For the text-containing cell, return its midpoint in [x, y] coordinate format. 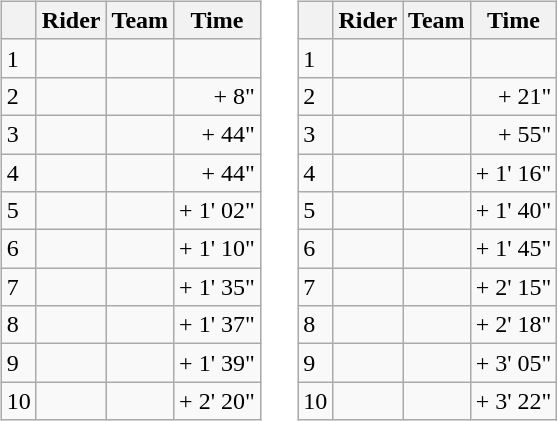
+ 1' 40" [514, 211]
+ 3' 05" [514, 363]
+ 1' 02" [218, 211]
+ 1' 35" [218, 287]
+ 8" [218, 96]
+ 3' 22" [514, 401]
+ 55" [514, 134]
+ 2' 18" [514, 325]
+ 1' 39" [218, 363]
+ 1' 10" [218, 249]
+ 2' 20" [218, 401]
+ 21" [514, 96]
+ 2' 15" [514, 287]
+ 1' 45" [514, 249]
+ 1' 16" [514, 173]
+ 1' 37" [218, 325]
